Return (x, y) of the center of cell containing provided text 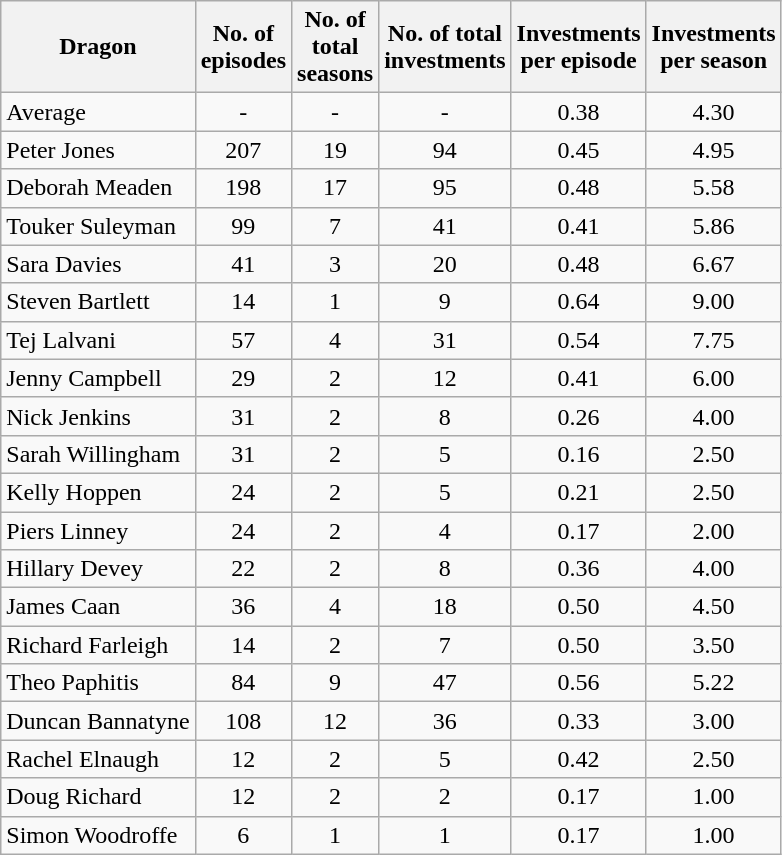
6.00 (714, 378)
6 (243, 835)
Peter Jones (98, 150)
57 (243, 340)
0.16 (578, 454)
Richard Farleigh (98, 645)
108 (243, 721)
17 (336, 188)
Duncan Bannatyne (98, 721)
No. of total investments (445, 47)
No. of episodes (243, 47)
0.42 (578, 759)
7.75 (714, 340)
0.64 (578, 302)
99 (243, 226)
0.56 (578, 683)
Rachel Elnaugh (98, 759)
Steven Bartlett (98, 302)
0.26 (578, 416)
3.00 (714, 721)
84 (243, 683)
0.45 (578, 150)
5.58 (714, 188)
29 (243, 378)
4.95 (714, 150)
5.86 (714, 226)
Sara Davies (98, 264)
94 (445, 150)
0.33 (578, 721)
3 (336, 264)
0.38 (578, 112)
Investments per episode (578, 47)
5.22 (714, 683)
Touker Suleyman (98, 226)
Tej Lalvani (98, 340)
0.36 (578, 569)
95 (445, 188)
0.21 (578, 492)
Kelly Hoppen (98, 492)
19 (336, 150)
9.00 (714, 302)
198 (243, 188)
Simon Woodroffe (98, 835)
Piers Linney (98, 531)
Sarah Willingham (98, 454)
Average (98, 112)
James Caan (98, 607)
4.30 (714, 112)
Theo Paphitis (98, 683)
4.50 (714, 607)
0.54 (578, 340)
3.50 (714, 645)
Hillary Devey (98, 569)
Doug Richard (98, 797)
22 (243, 569)
47 (445, 683)
Jenny Campbell (98, 378)
Investments per season (714, 47)
2.00 (714, 531)
6.67 (714, 264)
Nick Jenkins (98, 416)
Dragon (98, 47)
Deborah Meaden (98, 188)
20 (445, 264)
18 (445, 607)
207 (243, 150)
No. of total seasons (336, 47)
